Extract the [x, y] coordinate from the center of the cell holding the provided text.  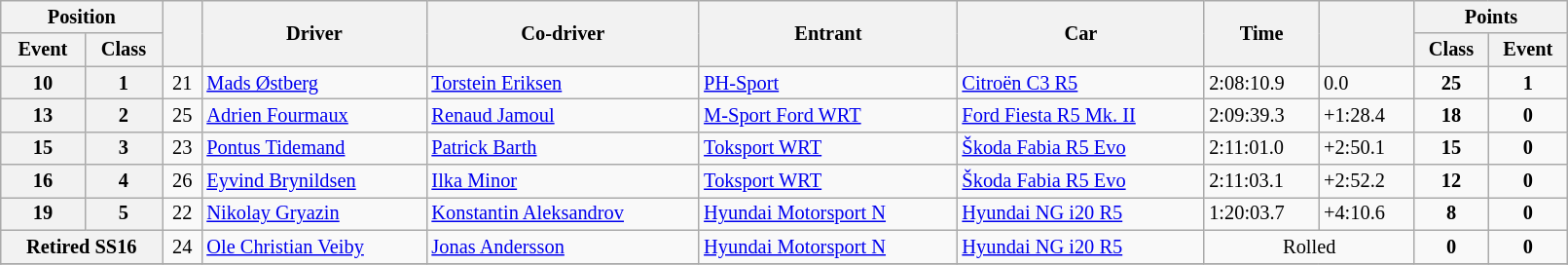
1:20:03.7 [1261, 213]
Eyvind Brynildsen [313, 181]
Torstein Eriksen [564, 83]
18 [1451, 115]
16 [43, 181]
3 [124, 148]
Jonas Andersson [564, 246]
Adrien Fourmaux [313, 115]
Citroën C3 R5 [1081, 83]
8 [1451, 213]
21 [183, 83]
Nikolay Gryazin [313, 213]
Mads Østberg [313, 83]
Retired SS16 [82, 246]
M-Sport Ford WRT [827, 115]
12 [1451, 181]
Position [82, 17]
2:09:39.3 [1261, 115]
+2:52.2 [1367, 181]
13 [43, 115]
PH-Sport [827, 83]
+2:50.1 [1367, 148]
24 [183, 246]
2:11:01.0 [1261, 148]
Ford Fiesta R5 Mk. II [1081, 115]
0.0 [1367, 83]
10 [43, 83]
Pontus Tidemand [313, 148]
+4:10.6 [1367, 213]
+1:28.4 [1367, 115]
Ilka Minor [564, 181]
5 [124, 213]
22 [183, 213]
Car [1081, 33]
Entrant [827, 33]
Konstantin Aleksandrov [564, 213]
Driver [313, 33]
Rolled [1309, 246]
2:08:10.9 [1261, 83]
Time [1261, 33]
26 [183, 181]
Co-driver [564, 33]
Renaud Jamoul [564, 115]
Ole Christian Veiby [313, 246]
Patrick Barth [564, 148]
Points [1491, 17]
19 [43, 213]
2:11:03.1 [1261, 181]
23 [183, 148]
2 [124, 115]
4 [124, 181]
